Return [x, y] of the center of cell containing provided text 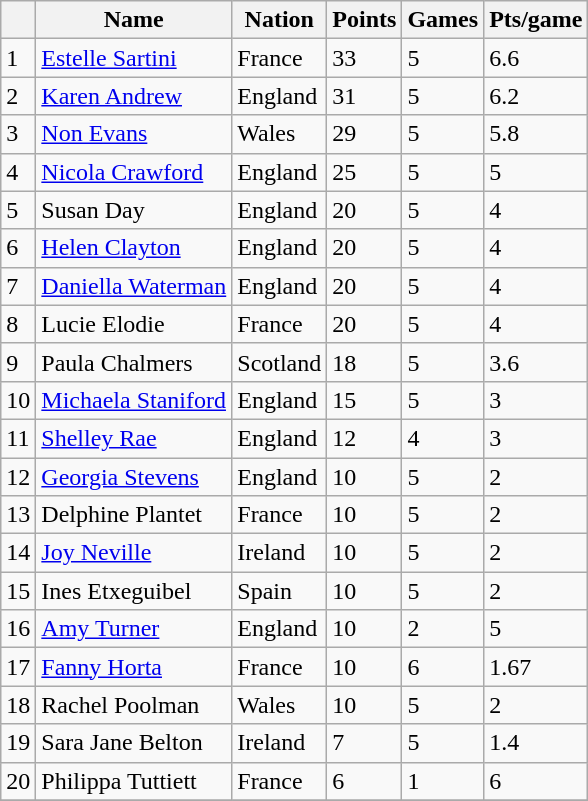
Philippa Tuttiett [134, 781]
9 [18, 362]
6.2 [536, 96]
16 [18, 629]
17 [18, 667]
Sara Jane Belton [134, 743]
Lucie Elodie [134, 324]
Nicola Crawford [134, 172]
33 [364, 58]
Non Evans [134, 134]
Paula Chalmers [134, 362]
Nation [280, 20]
8 [18, 324]
14 [18, 553]
Estelle Sartini [134, 58]
Games [443, 20]
Daniella Waterman [134, 286]
Susan Day [134, 210]
Scotland [280, 362]
1.4 [536, 743]
19 [18, 743]
Name [134, 20]
Ines Etxeguibel [134, 591]
25 [364, 172]
Fanny Horta [134, 667]
Karen Andrew [134, 96]
31 [364, 96]
Spain [280, 591]
Helen Clayton [134, 248]
Joy Neville [134, 553]
11 [18, 438]
13 [18, 515]
5.8 [536, 134]
Delphine Plantet [134, 515]
1.67 [536, 667]
3.6 [536, 362]
6.6 [536, 58]
Michaela Staniford [134, 400]
Shelley Rae [134, 438]
Points [364, 20]
Pts/game [536, 20]
29 [364, 134]
Rachel Poolman [134, 705]
Georgia Stevens [134, 477]
Amy Turner [134, 629]
